Extract the (X, Y) coordinate from the center of the cell holding the provided text.  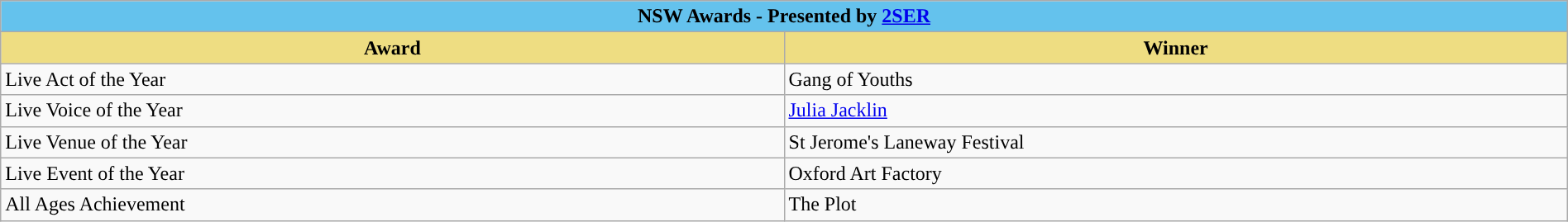
Award (392, 48)
Gang of Youths (1176, 79)
Winner (1176, 48)
The Plot (1176, 205)
All Ages Achievement (392, 205)
NSW Awards - Presented by 2SER (784, 17)
St Jerome's Laneway Festival (1176, 142)
Live Venue of the Year (392, 142)
Live Act of the Year (392, 79)
Live Event of the Year (392, 173)
Julia Jacklin (1176, 111)
Oxford Art Factory (1176, 173)
Live Voice of the Year (392, 111)
